From the cell containing the given text, extract its center point as [x, y] coordinate. 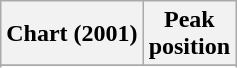
Peakposition [189, 34]
Chart (2001) [72, 34]
